Output the (X, Y) coordinate of the center of the cell containing the given text.  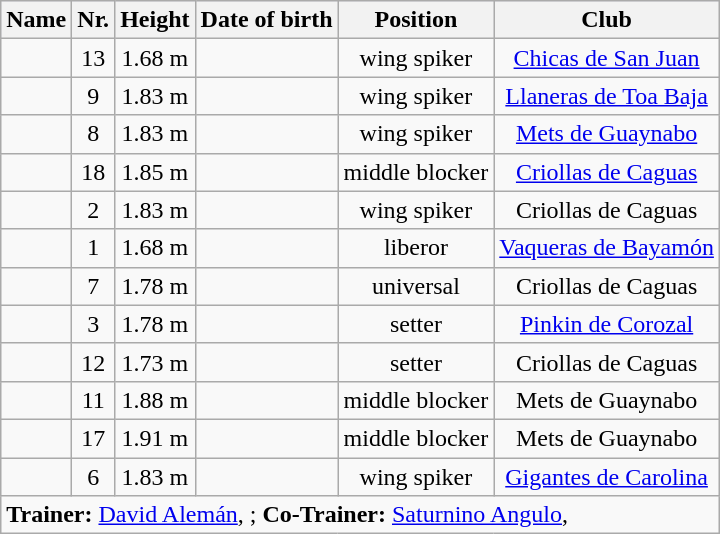
1.88 m (155, 400)
1.85 m (155, 172)
Chicas de San Juan (607, 58)
13 (94, 58)
Name (36, 20)
17 (94, 438)
1.73 m (155, 362)
9 (94, 96)
Position (416, 20)
Club (607, 20)
1.91 m (155, 438)
Pinkin de Corozal (607, 324)
Nr. (94, 20)
6 (94, 477)
Trainer: David Alemán, ; Co-Trainer: Saturnino Angulo, (360, 515)
18 (94, 172)
liberor (416, 248)
Height (155, 20)
universal (416, 286)
12 (94, 362)
8 (94, 134)
Gigantes de Carolina (607, 477)
Date of birth (266, 20)
1 (94, 248)
2 (94, 210)
Llaneras de Toa Baja (607, 96)
11 (94, 400)
Vaqueras de Bayamón (607, 248)
3 (94, 324)
7 (94, 286)
